For the text-containing cell, return its midpoint in [X, Y] coordinate format. 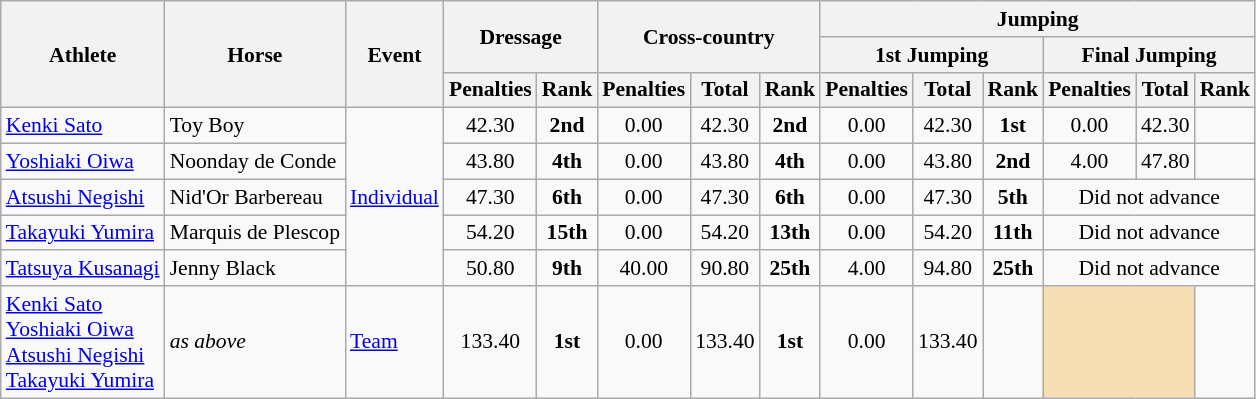
90.80 [724, 269]
Team [394, 342]
Final Jumping [1149, 55]
50.80 [490, 269]
13th [790, 233]
94.80 [948, 269]
Kenki Sato [83, 126]
Kenki SatoYoshiaki OiwaAtsushi NegishiTakayuki Yumira [83, 342]
5th [1014, 197]
Toy Boy [255, 126]
Horse [255, 54]
47.80 [1166, 162]
15th [568, 233]
Tatsuya Kusanagi [83, 269]
40.00 [644, 269]
Athlete [83, 54]
Marquis de Plescop [255, 233]
9th [568, 269]
11th [1014, 233]
Event [394, 54]
Takayuki Yumira [83, 233]
Noonday de Conde [255, 162]
Dressage [520, 36]
1st Jumping [932, 55]
Cross-country [708, 36]
Yoshiaki Oiwa [83, 162]
Individual [394, 197]
Jenny Black [255, 269]
Nid'Or Barbereau [255, 197]
Jumping [1038, 19]
as above [255, 342]
Atsushi Negishi [83, 197]
